Search for the cell housing the specified text and yield its [X, Y] center coordinate. 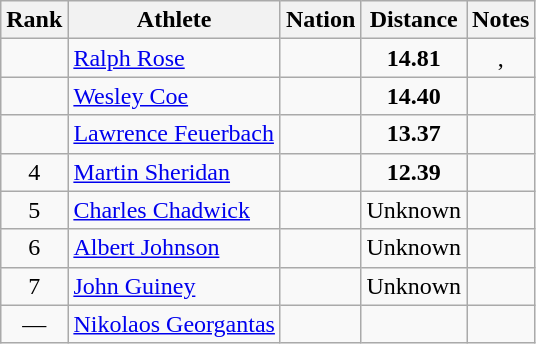
7 [34, 286]
14.81 [414, 58]
Lawrence Feuerbach [174, 134]
, [501, 58]
12.39 [414, 172]
— [34, 324]
Charles Chadwick [174, 210]
6 [34, 248]
Rank [34, 20]
Ralph Rose [174, 58]
Notes [501, 20]
Athlete [174, 20]
Martin Sheridan [174, 172]
14.40 [414, 96]
Wesley Coe [174, 96]
Albert Johnson [174, 248]
Nikolaos Georgantas [174, 324]
13.37 [414, 134]
John Guiney [174, 286]
Distance [414, 20]
4 [34, 172]
5 [34, 210]
Nation [320, 20]
